Detect which cell encompasses the target text, then output its (X, Y) center coordinate. 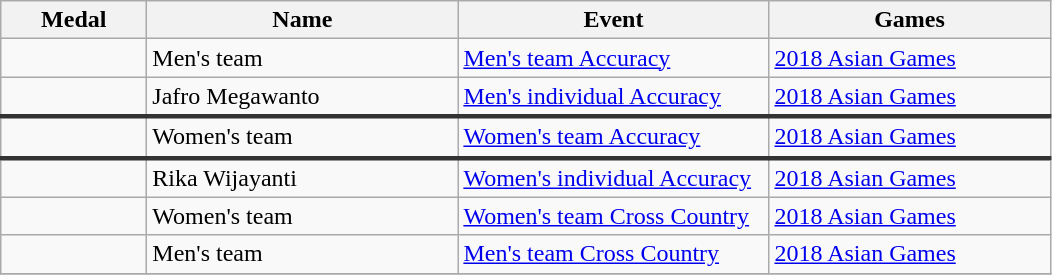
Men's team Accuracy (614, 58)
Rika Wijayanti (302, 178)
Medal (74, 20)
Event (614, 20)
Women's individual Accuracy (614, 178)
Women's team Accuracy (614, 136)
Men's individual Accuracy (614, 97)
Women's team Cross Country (614, 216)
Jafro Megawanto (302, 97)
Men's team Cross Country (614, 254)
Name (302, 20)
Games (910, 20)
